Extract the [x, y] coordinate from the center of the cell holding the provided text.  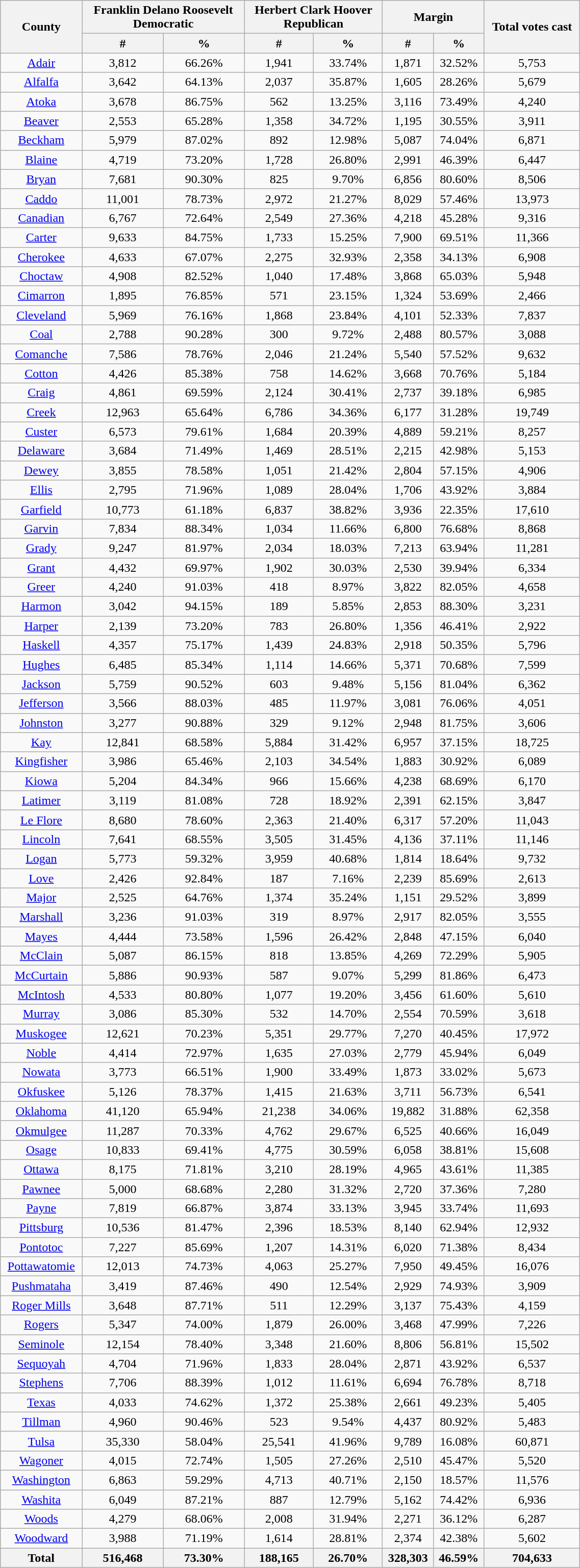
10,536 [122, 1228]
6,058 [408, 1150]
2,103 [279, 762]
3,936 [408, 509]
40.68% [348, 858]
6,856 [408, 179]
189 [279, 606]
1,902 [279, 568]
1,635 [279, 1053]
46.59% [459, 1558]
6,936 [532, 1499]
6,537 [532, 1363]
Pottawatomie [41, 1267]
14.70% [348, 1014]
7,837 [532, 315]
8,029 [408, 198]
76.68% [459, 528]
12.79% [348, 1499]
25,541 [279, 1441]
7,213 [408, 548]
5,796 [532, 645]
2,510 [408, 1460]
71.81% [204, 1169]
6,473 [532, 975]
Alfalfa [41, 82]
3,884 [532, 490]
6,485 [122, 665]
4,051 [532, 703]
2,396 [279, 1228]
418 [279, 587]
60,871 [532, 1441]
46.41% [459, 626]
5,773 [122, 858]
2,358 [408, 257]
81.04% [459, 684]
38.81% [459, 1150]
Hughes [41, 665]
11.97% [348, 703]
73.30% [204, 1558]
5,884 [279, 742]
825 [279, 179]
4,861 [122, 393]
3,119 [122, 800]
1,051 [279, 470]
7,706 [122, 1383]
52.33% [459, 315]
2,466 [532, 296]
11,693 [532, 1208]
78.40% [204, 1344]
Muskogee [41, 1033]
Lincoln [41, 839]
7,641 [122, 839]
2,239 [408, 878]
34.06% [348, 1111]
11,281 [532, 548]
4,533 [122, 995]
87.46% [204, 1286]
1,439 [279, 645]
90.28% [204, 335]
Jackson [41, 684]
Rogers [41, 1325]
32.52% [459, 63]
Tulsa [41, 1441]
Pushmataha [41, 1286]
2,871 [408, 1363]
27.36% [348, 218]
24.83% [348, 645]
4,444 [122, 937]
4,719 [122, 160]
13.85% [348, 956]
329 [279, 723]
Nowata [41, 1072]
1,833 [279, 1363]
3,868 [408, 276]
7,227 [122, 1247]
2,795 [122, 490]
Garvin [41, 528]
1,195 [408, 121]
4,906 [532, 470]
319 [279, 917]
4,658 [532, 587]
5,347 [122, 1325]
4,218 [408, 218]
Latimer [41, 800]
5,905 [532, 956]
38.82% [348, 509]
5,204 [122, 781]
1,358 [279, 121]
11,385 [532, 1169]
892 [279, 140]
Cleveland [41, 315]
4,960 [122, 1422]
12,013 [122, 1267]
11,576 [532, 1480]
74.42% [459, 1499]
7,599 [532, 665]
1,207 [279, 1247]
71.38% [459, 1247]
Woods [41, 1519]
9,732 [532, 858]
65.03% [459, 276]
5,969 [122, 315]
68.58% [204, 742]
69.41% [204, 1150]
4,357 [122, 645]
McCurtain [41, 975]
11,146 [532, 839]
Greer [41, 587]
10,833 [122, 1150]
11,366 [532, 237]
81.86% [459, 975]
18.53% [348, 1228]
12,621 [122, 1033]
46.39% [459, 160]
9.72% [348, 335]
Caddo [41, 198]
57.15% [459, 470]
68.69% [459, 781]
1,151 [408, 898]
2,553 [122, 121]
43.61% [459, 1169]
3,911 [532, 121]
10,773 [122, 509]
3,137 [408, 1305]
1,900 [279, 1072]
2,788 [122, 335]
68.06% [204, 1519]
12.29% [348, 1305]
3,988 [122, 1538]
76.16% [204, 315]
2,280 [279, 1189]
6,786 [279, 412]
11,043 [532, 820]
6,957 [408, 742]
Seminole [41, 1344]
3,566 [122, 703]
2,215 [408, 451]
1,012 [279, 1383]
2,488 [408, 335]
74.62% [204, 1402]
34.13% [459, 257]
19.20% [348, 995]
485 [279, 703]
28.81% [348, 1538]
21.27% [348, 198]
4,238 [408, 781]
11.61% [348, 1383]
15,502 [532, 1344]
2,922 [532, 626]
86.15% [204, 956]
2,948 [408, 723]
1,614 [279, 1538]
61.60% [459, 995]
57.52% [459, 354]
7,280 [532, 1189]
59.29% [204, 1480]
5,184 [532, 373]
5,351 [279, 1033]
21.63% [348, 1092]
Bryan [41, 179]
59.32% [204, 858]
53.69% [459, 296]
2,426 [122, 878]
532 [279, 1014]
70.76% [459, 373]
31.42% [348, 742]
3,116 [408, 102]
1,415 [279, 1092]
2,720 [408, 1189]
74.04% [459, 140]
69.51% [459, 237]
9.70% [348, 179]
78.73% [204, 198]
511 [279, 1305]
5,299 [408, 975]
42.98% [459, 451]
3,642 [122, 82]
56.73% [459, 1092]
4,965 [408, 1169]
11,001 [122, 198]
3,648 [122, 1305]
6,800 [408, 528]
86.75% [204, 102]
6,287 [532, 1519]
1,114 [279, 665]
Roger Mills [41, 1305]
6,040 [532, 937]
7,681 [122, 179]
3,236 [122, 917]
18.92% [348, 800]
490 [279, 1286]
5,483 [532, 1422]
Choctaw [41, 276]
Blaine [41, 160]
Carter [41, 237]
37.36% [459, 1189]
70.59% [459, 1014]
80.57% [459, 335]
28.19% [348, 1169]
58.04% [204, 1441]
8,718 [532, 1383]
72.64% [204, 218]
Okmulgee [41, 1130]
88.39% [204, 1383]
9,633 [122, 237]
1,684 [279, 432]
18.64% [459, 858]
70.33% [204, 1130]
56.81% [459, 1344]
4,762 [279, 1130]
88.30% [459, 606]
2,363 [279, 820]
Ellis [41, 490]
2,037 [279, 82]
40.71% [348, 1480]
3,555 [532, 917]
74.00% [204, 1325]
Tillman [41, 1422]
35,330 [122, 1441]
6,871 [532, 140]
7,950 [408, 1267]
1,814 [408, 858]
3,618 [532, 1014]
9,632 [532, 354]
78.60% [204, 820]
57.46% [459, 198]
1,089 [279, 490]
562 [279, 102]
66.51% [204, 1072]
78.37% [204, 1092]
66.26% [204, 63]
2,124 [279, 393]
3,678 [122, 102]
3,847 [532, 800]
6,170 [532, 781]
6,985 [532, 393]
17,610 [532, 509]
85.38% [204, 373]
94.15% [204, 606]
35.87% [348, 82]
9.12% [348, 723]
81.08% [204, 800]
26.00% [348, 1325]
523 [279, 1422]
2,275 [279, 257]
783 [279, 626]
88.34% [204, 528]
4,136 [408, 839]
1,372 [279, 1402]
73.58% [204, 937]
34.54% [348, 762]
Total votes cast [532, 27]
1,077 [279, 995]
8,806 [408, 1344]
2,530 [408, 568]
1,605 [408, 82]
8,257 [532, 432]
Dewey [41, 470]
Mayes [41, 937]
2,139 [122, 626]
16,076 [532, 1267]
8,680 [122, 820]
328,303 [408, 1558]
Herbert Clark HooverRepublican [313, 17]
4,908 [122, 276]
37.15% [459, 742]
6,317 [408, 820]
1,873 [408, 1072]
5,162 [408, 1499]
21.42% [348, 470]
3,210 [279, 1169]
3,348 [279, 1344]
Oklahoma [41, 1111]
65.46% [204, 762]
188,165 [279, 1558]
Delaware [41, 451]
31.32% [348, 1189]
3,822 [408, 587]
1,034 [279, 528]
Kay [41, 742]
9,247 [122, 548]
Washita [41, 1499]
Creek [41, 412]
59.21% [459, 432]
1,941 [279, 63]
3,419 [122, 1286]
7.16% [348, 878]
40.45% [459, 1033]
30.92% [459, 762]
8,175 [122, 1169]
3,909 [532, 1286]
30.59% [348, 1150]
2,150 [408, 1480]
2,613 [532, 878]
79.61% [204, 432]
27.03% [348, 1053]
3,042 [122, 606]
33.49% [348, 1072]
5,610 [532, 995]
90.46% [204, 1422]
87.02% [204, 140]
76.78% [459, 1383]
8,868 [532, 528]
6,767 [122, 218]
Payne [41, 1208]
3,855 [122, 470]
29.52% [459, 898]
35.24% [348, 898]
1,868 [279, 315]
Logan [41, 858]
74.73% [204, 1267]
62.15% [459, 800]
5,602 [532, 1538]
47.99% [459, 1325]
15.66% [348, 781]
22.35% [459, 509]
21.40% [348, 820]
32.93% [348, 257]
29.77% [348, 1033]
1,374 [279, 898]
9.54% [348, 1422]
3,277 [122, 723]
1,895 [122, 296]
57.20% [459, 820]
2,271 [408, 1519]
Grant [41, 568]
3,606 [532, 723]
6,089 [532, 762]
1,469 [279, 451]
6,837 [279, 509]
5,886 [122, 975]
30.55% [459, 121]
6,694 [408, 1383]
3,231 [532, 606]
18.03% [348, 548]
9,789 [408, 1441]
40.66% [459, 1130]
68.55% [204, 839]
2,848 [408, 937]
6,525 [408, 1130]
21.60% [348, 1344]
2,374 [408, 1538]
15,608 [532, 1150]
49.23% [459, 1402]
63.94% [459, 548]
Major [41, 898]
17,972 [532, 1033]
3,505 [279, 839]
Murray [41, 1014]
9,316 [532, 218]
21.24% [348, 354]
Cotton [41, 373]
80.60% [459, 179]
62.94% [459, 1228]
3,081 [408, 703]
12,154 [122, 1344]
Canadian [41, 218]
31.45% [348, 839]
Okfuskee [41, 1092]
818 [279, 956]
2,525 [122, 898]
4,704 [122, 1363]
1,324 [408, 296]
1,505 [279, 1460]
3,899 [532, 898]
Kingfisher [41, 762]
5.85% [348, 606]
2,737 [408, 393]
Total [41, 1558]
1,871 [408, 63]
31.88% [459, 1111]
21,238 [279, 1111]
8,140 [408, 1228]
5,948 [532, 276]
8,434 [532, 1247]
1,728 [279, 160]
603 [279, 684]
90.88% [204, 723]
Craig [41, 393]
1,879 [279, 1325]
45.94% [459, 1053]
Pawnee [41, 1189]
2,779 [408, 1053]
Coal [41, 335]
Custer [41, 432]
69.59% [204, 393]
2,917 [408, 917]
516,468 [122, 1558]
Texas [41, 1402]
72.74% [204, 1460]
26.42% [348, 937]
5,679 [532, 82]
88.03% [204, 703]
Grady [41, 548]
16,049 [532, 1130]
5,000 [122, 1189]
39.18% [459, 393]
13.25% [348, 102]
2,008 [279, 1519]
Marshall [41, 917]
Haskell [41, 645]
45.47% [459, 1460]
4,713 [279, 1480]
1,706 [408, 490]
2,972 [279, 198]
McClain [41, 956]
6,362 [532, 684]
92.84% [204, 878]
4,279 [122, 1519]
571 [279, 296]
6,020 [408, 1247]
7,819 [122, 1208]
704,633 [532, 1558]
34.36% [348, 412]
12,841 [122, 742]
5,520 [532, 1460]
3,456 [408, 995]
6,863 [122, 1480]
1,883 [408, 762]
6,573 [122, 432]
76.85% [204, 296]
4,414 [122, 1053]
69.97% [204, 568]
80.92% [459, 1422]
3,773 [122, 1072]
41,120 [122, 1111]
74.93% [459, 1286]
64.13% [204, 82]
8,506 [532, 179]
33.02% [459, 1072]
85.34% [204, 665]
18.57% [459, 1480]
2,853 [408, 606]
3,945 [408, 1208]
4,633 [122, 257]
20.39% [348, 432]
90.93% [204, 975]
3,711 [408, 1092]
29.67% [348, 1130]
6,541 [532, 1092]
2,929 [408, 1286]
30.41% [348, 393]
2,554 [408, 1014]
84.34% [204, 781]
2,034 [279, 548]
Garfield [41, 509]
5,405 [532, 1402]
65.94% [204, 1111]
12,963 [122, 412]
42.38% [459, 1538]
72.29% [459, 956]
Margin [434, 17]
966 [279, 781]
Harmon [41, 606]
26.70% [348, 1558]
1,356 [408, 626]
66.87% [204, 1208]
4,432 [122, 568]
73.49% [459, 102]
2,549 [279, 218]
65.64% [204, 412]
50.35% [459, 645]
587 [279, 975]
McIntosh [41, 995]
6,447 [532, 160]
85.30% [204, 1014]
Osage [41, 1150]
5,673 [532, 1072]
14.62% [348, 373]
Harper [41, 626]
758 [279, 373]
82.52% [204, 276]
61.18% [204, 509]
4,063 [279, 1267]
15.25% [348, 237]
5,126 [122, 1092]
Wagoner [41, 1460]
Jefferson [41, 703]
Beckham [41, 140]
Atoka [41, 102]
5,153 [532, 451]
7,834 [122, 528]
1,040 [279, 276]
14.31% [348, 1247]
Kiowa [41, 781]
Franklin Delano RooseveltDemocratic [163, 17]
3,986 [122, 762]
37.11% [459, 839]
36.12% [459, 1519]
11.66% [348, 528]
Noble [41, 1053]
300 [279, 335]
31.94% [348, 1519]
2,918 [408, 645]
33.13% [348, 1208]
5,753 [532, 63]
3,088 [532, 335]
187 [279, 878]
19,749 [532, 412]
72.97% [204, 1053]
41.96% [348, 1441]
62,358 [532, 1111]
4,159 [532, 1305]
Sequoyah [41, 1363]
2,991 [408, 160]
70.23% [204, 1033]
3,668 [408, 373]
18,725 [532, 742]
Comanche [41, 354]
2,391 [408, 800]
3,812 [122, 63]
71.49% [204, 451]
28.51% [348, 451]
70.68% [459, 665]
5,371 [408, 665]
90.52% [204, 684]
6,334 [532, 568]
13,973 [532, 198]
5,540 [408, 354]
67.07% [204, 257]
4,015 [122, 1460]
49.45% [459, 1267]
81.75% [459, 723]
3,684 [122, 451]
2,046 [279, 354]
14.66% [348, 665]
Le Flore [41, 820]
4,269 [408, 956]
Beaver [41, 121]
5,979 [122, 140]
81.97% [204, 548]
17.48% [348, 276]
11,287 [122, 1130]
80.80% [204, 995]
90.30% [204, 179]
75.17% [204, 645]
87.21% [204, 1499]
4,437 [408, 1422]
23.84% [348, 315]
5,156 [408, 684]
87.71% [204, 1305]
25.27% [348, 1267]
Woodward [41, 1538]
Stephens [41, 1383]
30.03% [348, 568]
7,586 [122, 354]
78.58% [204, 470]
4,101 [408, 315]
12.98% [348, 140]
Ottawa [41, 1169]
6,908 [532, 257]
12.54% [348, 1286]
Johnston [41, 723]
Love [41, 878]
84.75% [204, 237]
1,733 [279, 237]
9.48% [348, 684]
7,900 [408, 237]
76.06% [459, 703]
16.08% [459, 1441]
1,596 [279, 937]
7,270 [408, 1033]
19,882 [408, 1111]
Cherokee [41, 257]
39.94% [459, 568]
3,468 [408, 1325]
Washington [41, 1480]
Pontotoc [41, 1247]
25.38% [348, 1402]
23.15% [348, 296]
27.26% [348, 1460]
65.28% [204, 121]
71.19% [204, 1538]
Pittsburg [41, 1228]
4,889 [408, 432]
75.43% [459, 1305]
5,759 [122, 684]
4,775 [279, 1150]
45.28% [459, 218]
Adair [41, 63]
31.28% [459, 412]
6,177 [408, 412]
28.26% [459, 82]
34.72% [348, 121]
12,932 [532, 1228]
4,426 [122, 373]
3,874 [279, 1208]
887 [279, 1499]
2,804 [408, 470]
64.76% [204, 898]
9.07% [348, 975]
78.76% [204, 354]
81.47% [204, 1228]
4,033 [122, 1402]
47.15% [459, 937]
Cimarron [41, 296]
2,661 [408, 1402]
728 [279, 800]
7,226 [532, 1325]
County [41, 27]
3,959 [279, 858]
68.68% [204, 1189]
3,086 [122, 1014]
